Scan for the cell matching the given text and deliver its (x, y) coordinate at center. 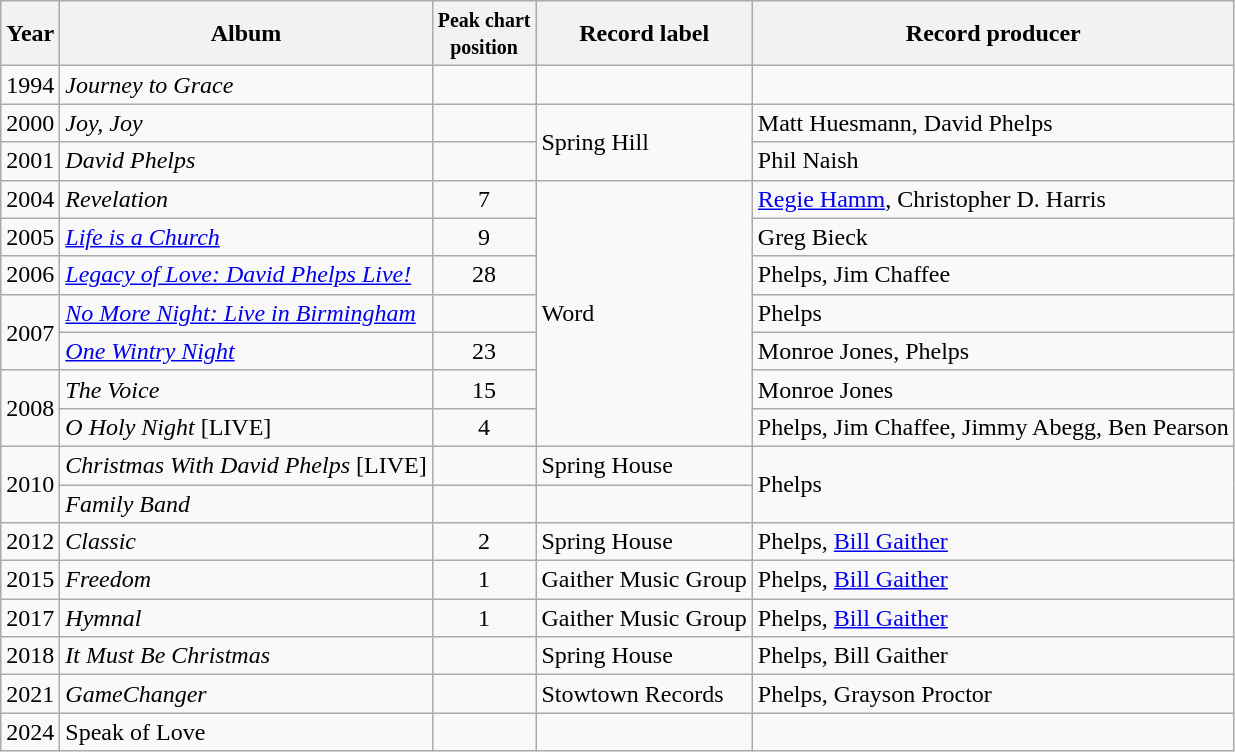
2021 (30, 694)
Phelps, Jim Chaffee, Jimmy Abegg, Ben Pearson (993, 427)
Record label (644, 34)
2006 (30, 275)
GameChanger (246, 694)
One Wintry Night (246, 351)
2 (484, 542)
2012 (30, 542)
The Voice (246, 389)
Regie Hamm, Christopher D. Harris (993, 199)
Greg Bieck (993, 237)
Revelation (246, 199)
Legacy of Love: David Phelps Live! (246, 275)
No More Night: Live in Birmingham (246, 313)
Monroe Jones (993, 389)
Life is a Church (246, 237)
David Phelps (246, 161)
1994 (30, 85)
28 (484, 275)
Record producer (993, 34)
2005 (30, 237)
Journey to Grace (246, 85)
2018 (30, 656)
Hymnal (246, 618)
Spring Hill (644, 142)
Phil Naish (993, 161)
7 (484, 199)
Speak of Love (246, 732)
Phelps, Jim Chaffee (993, 275)
O Holy Night [LIVE] (246, 427)
15 (484, 389)
2007 (30, 332)
It Must Be Christmas (246, 656)
Peak chartposition (484, 34)
Year (30, 34)
2024 (30, 732)
Family Band (246, 503)
Phelps, Grayson Proctor (993, 694)
Freedom (246, 580)
Stowtown Records (644, 694)
Classic (246, 542)
2017 (30, 618)
9 (484, 237)
2015 (30, 580)
Christmas With David Phelps [LIVE] (246, 465)
2001 (30, 161)
Album (246, 34)
2010 (30, 484)
2004 (30, 199)
23 (484, 351)
4 (484, 427)
Matt Huesmann, David Phelps (993, 123)
2000 (30, 123)
2008 (30, 408)
Monroe Jones, Phelps (993, 351)
Word (644, 313)
Joy, Joy (246, 123)
